Search for the cell housing the specified text and yield its (x, y) center coordinate. 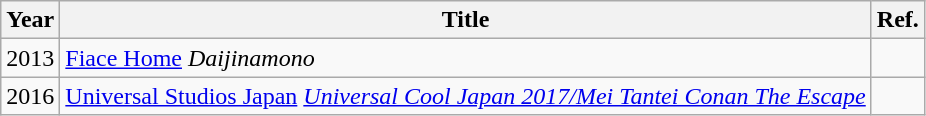
2013 (30, 58)
Ref. (898, 20)
Fiace Home Daijinamono (466, 58)
Universal Studios Japan Universal Cool Japan 2017/Mei Tantei Conan The Escape (466, 96)
Year (30, 20)
2016 (30, 96)
Title (466, 20)
